From the cell containing the given text, extract its center point as (x, y) coordinate. 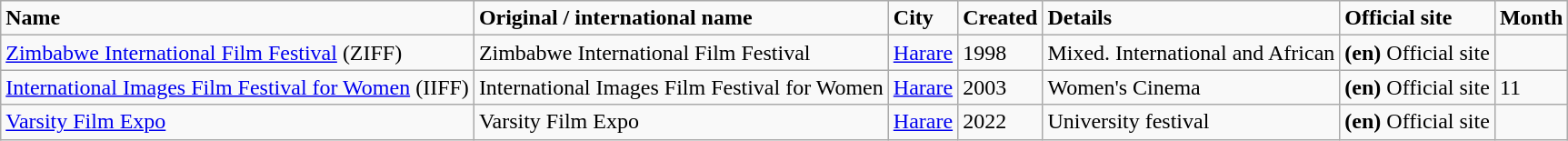
International Images Film Festival for Women (IIFF) (238, 87)
Created (1000, 18)
Original / international name (681, 18)
Mixed. International and African (1191, 53)
Zimbabwe International Film Festival (ZIFF) (238, 53)
2003 (1000, 87)
2022 (1000, 122)
Name (238, 18)
Month (1531, 18)
Official site (1418, 18)
University festival (1191, 122)
Details (1191, 18)
Women's Cinema (1191, 87)
1998 (1000, 53)
City (923, 18)
11 (1531, 87)
International Images Film Festival for Women (681, 87)
Zimbabwe International Film Festival (681, 53)
